Determine the (X, Y) coordinate at the center of the cell enclosing the given text.  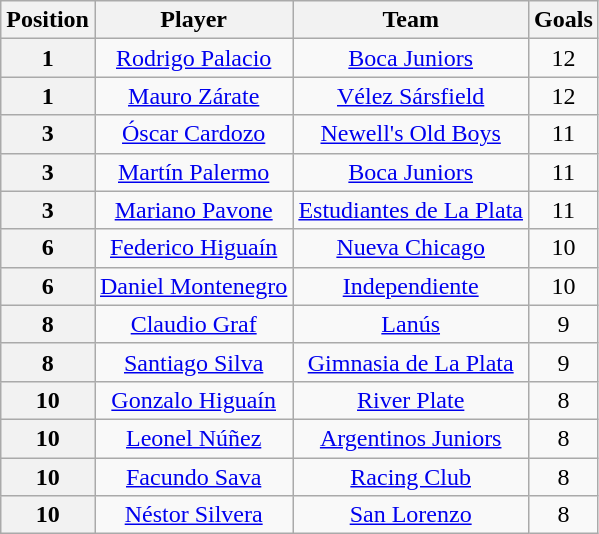
Argentinos Juniors (411, 438)
Leonel Núñez (193, 438)
Newell's Old Boys (411, 134)
Nueva Chicago (411, 248)
Mauro Zárate (193, 96)
Independiente (411, 286)
Player (193, 20)
Gimnasia de La Plata (411, 362)
Federico Higuaín (193, 248)
Facundo Sava (193, 477)
River Plate (411, 400)
Rodrigo Palacio (193, 58)
Santiago Silva (193, 362)
Estudiantes de La Plata (411, 210)
Daniel Montenegro (193, 286)
Team (411, 20)
Vélez Sársfield (411, 96)
Position (48, 20)
Mariano Pavone (193, 210)
Óscar Cardozo (193, 134)
Martín Palermo (193, 172)
Néstor Silvera (193, 515)
San Lorenzo (411, 515)
Goals (564, 20)
Claudio Graf (193, 324)
Racing Club (411, 477)
Gonzalo Higuaín (193, 400)
Lanús (411, 324)
